Identify which cell holds the provided text, then report its [x, y] central coordinate. 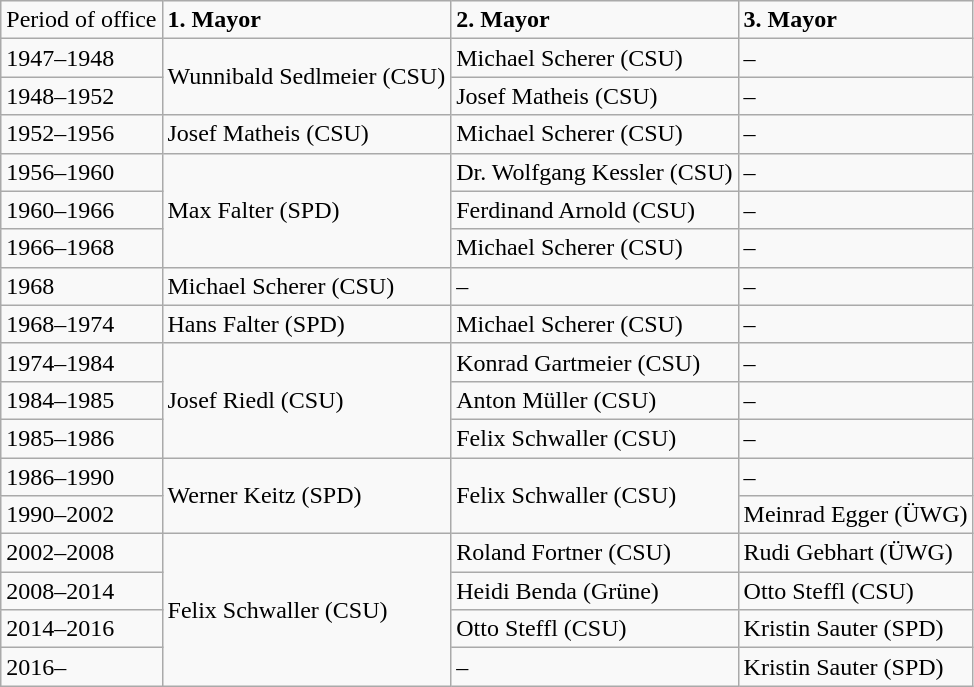
Heidi Benda (Grüne) [594, 591]
1952–1956 [82, 134]
2. Mayor [594, 20]
Rudi Gebhart (ÜWG) [856, 553]
2014–2016 [82, 629]
Josef Riedl (CSU) [306, 400]
1984–1985 [82, 400]
1960–1966 [82, 210]
1947–1948 [82, 58]
Wunnibald Sedlmeier (CSU) [306, 77]
1990–2002 [82, 515]
1956–1960 [82, 172]
1985–1986 [82, 438]
Werner Keitz (SPD) [306, 496]
Konrad Gartmeier (CSU) [594, 362]
Meinrad Egger (ÜWG) [856, 515]
1968–1974 [82, 324]
Ferdinand Arnold (CSU) [594, 210]
Max Falter (SPD) [306, 210]
1948–1952 [82, 96]
2016– [82, 667]
2008–2014 [82, 591]
1986–1990 [82, 477]
1974–1984 [82, 362]
Dr. Wolfgang Kessler (CSU) [594, 172]
3. Mayor [856, 20]
1966–1968 [82, 248]
1. Mayor [306, 20]
Roland Fortner (CSU) [594, 553]
Period of office [82, 20]
2002–2008 [82, 553]
Anton Müller (CSU) [594, 400]
Hans Falter (SPD) [306, 324]
1968 [82, 286]
